Output the (X, Y) coordinate of the center of the cell containing the given text.  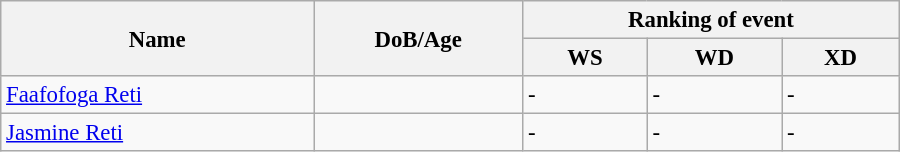
WD (714, 58)
Name (158, 38)
XD (841, 58)
Jasmine Reti (158, 133)
Faafofoga Reti (158, 95)
WS (585, 58)
Ranking of event (712, 20)
DoB/Age (418, 38)
